Provide the [X, Y] coordinate of the cell's center where the given text is located.  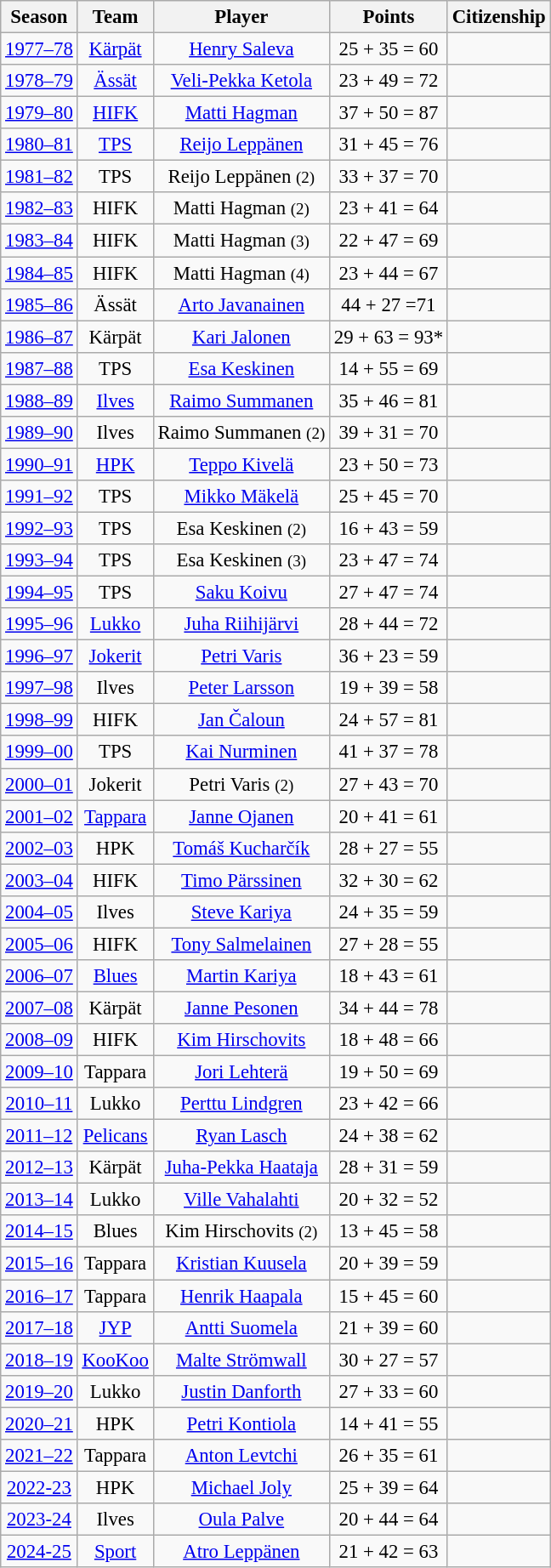
Jan Čaloun [241, 720]
Justin Danforth [241, 1391]
JYP [116, 1327]
23 + 41 = 64 [389, 208]
27 + 28 = 55 [389, 944]
2006–07 [39, 976]
Tony Salmelainen [241, 944]
1986–87 [39, 337]
2013–14 [39, 1200]
34 + 44 = 78 [389, 1008]
Perttu Lindgren [241, 1104]
39 + 31 = 70 [389, 433]
2011–12 [39, 1136]
2014–15 [39, 1232]
22 + 47 = 69 [389, 241]
Martin Kariya [241, 976]
Team [116, 17]
1990–91 [39, 464]
25 + 39 = 64 [389, 1487]
Malte Strömwall [241, 1360]
30 + 27 = 57 [389, 1360]
KooKoo [116, 1360]
2002–03 [39, 848]
2016–17 [39, 1296]
2017–18 [39, 1327]
Matti Hagman [241, 113]
2024-25 [39, 1551]
23 + 44 = 67 [389, 273]
Matti Hagman (2) [241, 208]
Esa Keskinen (2) [241, 528]
Kristian Kuusela [241, 1264]
Juha Riihijärvi [241, 624]
25 + 45 = 70 [389, 497]
2009–10 [39, 1072]
Henry Saleva [241, 49]
25 + 35 = 60 [389, 49]
Antti Suomela [241, 1327]
1991–92 [39, 497]
1992–93 [39, 528]
20 + 41 = 61 [389, 816]
Raimo Summanen (2) [241, 433]
1995–96 [39, 624]
1980–81 [39, 145]
1999–00 [39, 753]
1998–99 [39, 720]
Points [389, 17]
2000–01 [39, 784]
Anton Levtchi [241, 1456]
Veli-Pekka Ketola [241, 81]
2003–04 [39, 880]
Petri Varis [241, 656]
1977–78 [39, 49]
2001–02 [39, 816]
2019–20 [39, 1391]
31 + 45 = 76 [389, 145]
Reijo Leppänen [241, 145]
1996–97 [39, 656]
Kim Hirschovits (2) [241, 1232]
Michael Joly [241, 1487]
1985–86 [39, 304]
26 + 35 = 61 [389, 1456]
1982–83 [39, 208]
37 + 50 = 87 [389, 113]
Pelicans [116, 1136]
Arto Javanainen [241, 304]
27 + 33 = 60 [389, 1391]
Saku Koivu [241, 593]
44 + 27 =71 [389, 304]
2008–09 [39, 1040]
1978–79 [39, 81]
27 + 43 = 70 [389, 784]
27 + 47 = 74 [389, 593]
Petri Varis (2) [241, 784]
Kim Hirschovits [241, 1040]
2022-23 [39, 1487]
35 + 46 = 81 [389, 401]
28 + 31 = 59 [389, 1167]
Mikko Mäkelä [241, 497]
1981–82 [39, 177]
Sport [116, 1551]
23 + 47 = 74 [389, 560]
21 + 39 = 60 [389, 1327]
Citizenship [498, 17]
Raimo Summanen [241, 401]
2020–21 [39, 1423]
2023-24 [39, 1520]
Steve Kariya [241, 912]
Ryan Lasch [241, 1136]
18 + 43 = 61 [389, 976]
14 + 55 = 69 [389, 368]
20 + 32 = 52 [389, 1200]
1979–80 [39, 113]
20 + 44 = 64 [389, 1520]
2012–13 [39, 1167]
Matti Hagman (3) [241, 241]
Jori Lehterä [241, 1072]
13 + 45 = 58 [389, 1232]
Janne Pesonen [241, 1008]
16 + 43 = 59 [389, 528]
1993–94 [39, 560]
24 + 57 = 81 [389, 720]
28 + 44 = 72 [389, 624]
24 + 38 = 62 [389, 1136]
Janne Ojanen [241, 816]
Juha-Pekka Haataja [241, 1167]
1983–84 [39, 241]
Oula Palve [241, 1520]
1997–98 [39, 688]
15 + 45 = 60 [389, 1296]
Teppo Kivelä [241, 464]
2005–06 [39, 944]
Petri Kontiola [241, 1423]
Peter Larsson [241, 688]
Timo Pärssinen [241, 880]
1984–85 [39, 273]
1987–88 [39, 368]
Ville Vahalahti [241, 1200]
2004–05 [39, 912]
Kai Nurminen [241, 753]
2015–16 [39, 1264]
Esa Keskinen [241, 368]
Matti Hagman (4) [241, 273]
20 + 39 = 59 [389, 1264]
32 + 30 = 62 [389, 880]
Reijo Leppänen (2) [241, 177]
1994–95 [39, 593]
23 + 50 = 73 [389, 464]
Esa Keskinen (3) [241, 560]
33 + 37 = 70 [389, 177]
2007–08 [39, 1008]
2021–22 [39, 1456]
2010–11 [39, 1104]
Season [39, 17]
24 + 35 = 59 [389, 912]
41 + 37 = 78 [389, 753]
1989–90 [39, 433]
19 + 50 = 69 [389, 1072]
Player [241, 17]
Tomáš Kucharčík [241, 848]
1988–89 [39, 401]
36 + 23 = 59 [389, 656]
23 + 42 = 66 [389, 1104]
19 + 39 = 58 [389, 688]
23 + 49 = 72 [389, 81]
Atro Leppänen [241, 1551]
21 + 42 = 63 [389, 1551]
Kari Jalonen [241, 337]
29 + 63 = 93* [389, 337]
28 + 27 = 55 [389, 848]
18 + 48 = 66 [389, 1040]
14 + 41 = 55 [389, 1423]
2018–19 [39, 1360]
Henrik Haapala [241, 1296]
